Search for the cell housing the specified text and yield its [x, y] center coordinate. 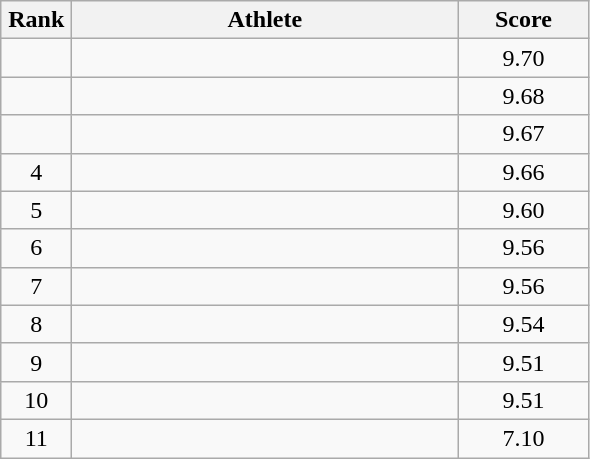
7 [36, 286]
Score [524, 20]
5 [36, 210]
9.66 [524, 172]
10 [36, 400]
9 [36, 362]
9.54 [524, 324]
Rank [36, 20]
7.10 [524, 438]
9.70 [524, 58]
6 [36, 248]
4 [36, 172]
9.68 [524, 96]
8 [36, 324]
Athlete [265, 20]
9.60 [524, 210]
9.67 [524, 134]
11 [36, 438]
